Return the (X, Y) coordinate for the center point of the cell that contains the specified text.  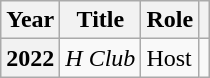
Role (170, 20)
Title (100, 20)
Year (30, 20)
2022 (30, 58)
H Club (100, 58)
Host (170, 58)
